Identify which cell holds the provided text, then report its [X, Y] central coordinate. 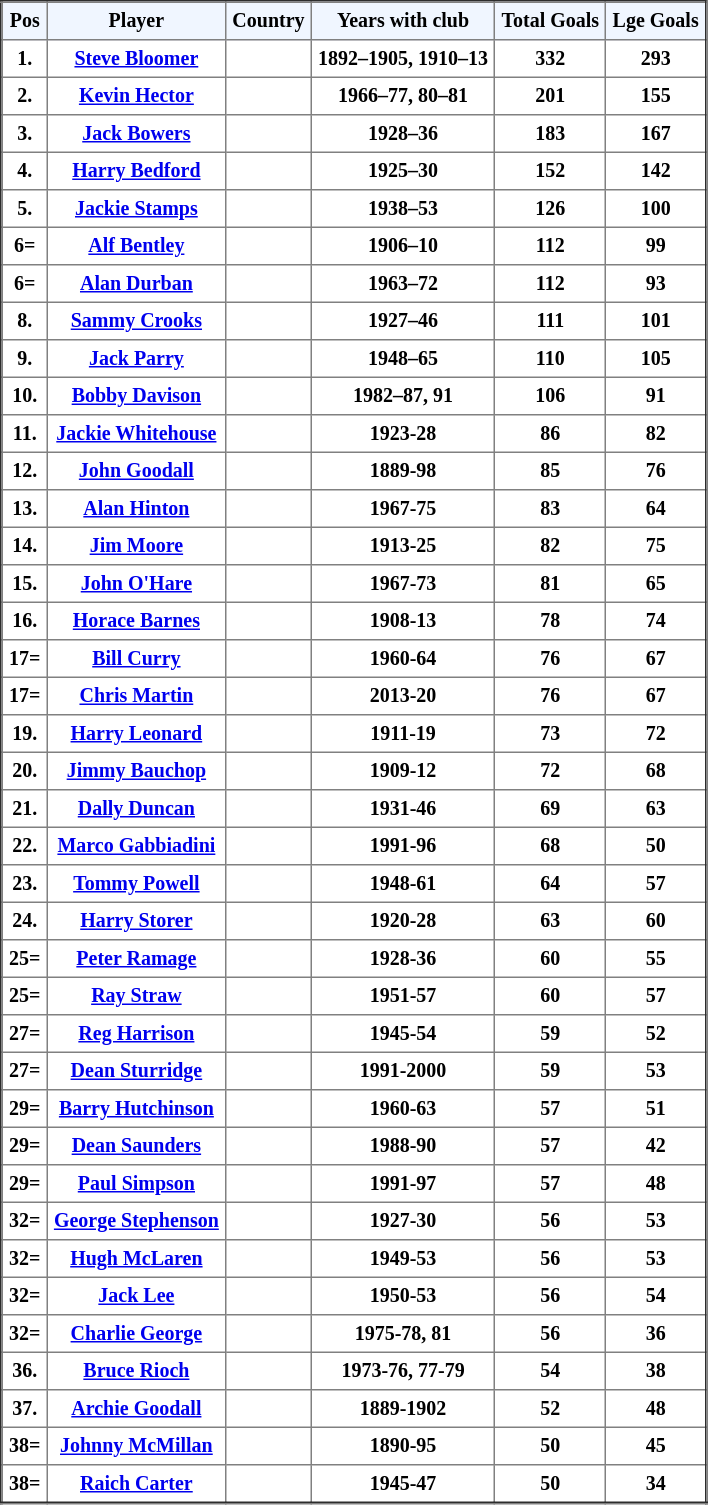
293 [656, 59]
332 [550, 59]
20. [25, 771]
12. [25, 471]
Alan Hinton [136, 509]
Years with club [402, 21]
23. [25, 884]
100 [656, 209]
Johnny McMillan [136, 1446]
2. [25, 96]
55 [656, 959]
John O'Hare [136, 584]
1988-90 [402, 1146]
Jackie Stamps [136, 209]
Kevin Hector [136, 96]
152 [550, 171]
24. [25, 921]
73 [550, 734]
1960-63 [402, 1109]
37. [25, 1409]
99 [656, 246]
1963–72 [402, 284]
Jimmy Bauchop [136, 771]
Pos [25, 21]
1909-12 [402, 771]
Archie Goodall [136, 1409]
126 [550, 209]
1948-61 [402, 884]
85 [550, 471]
16. [25, 621]
Jim Moore [136, 546]
Ray Straw [136, 996]
69 [550, 809]
Harry Storer [136, 921]
1973-76, 77-79 [402, 1371]
Steve Bloomer [136, 59]
13. [25, 509]
14. [25, 546]
Alf Bentley [136, 246]
1908-13 [402, 621]
1911-19 [402, 734]
1966–77, 80–81 [402, 96]
142 [656, 171]
Player [136, 21]
Peter Ramage [136, 959]
1948–65 [402, 359]
Alan Durban [136, 284]
1906–10 [402, 246]
42 [656, 1146]
1945-47 [402, 1484]
Dean Sturridge [136, 1071]
Bobby Davison [136, 396]
Reg Harrison [136, 1034]
Jack Bowers [136, 134]
1913-25 [402, 546]
1960-64 [402, 659]
19. [25, 734]
1889-1902 [402, 1409]
1938–53 [402, 209]
Total Goals [550, 21]
John Goodall [136, 471]
1991-2000 [402, 1071]
1967-73 [402, 584]
11. [25, 434]
Charlie George [136, 1334]
45 [656, 1446]
Raich Carter [136, 1484]
Harry Leonard [136, 734]
George Stephenson [136, 1221]
1928-36 [402, 959]
1991-96 [402, 846]
1945-54 [402, 1034]
1920-28 [402, 921]
Bruce Rioch [136, 1371]
1890-95 [402, 1446]
65 [656, 584]
Marco Gabbiadini [136, 846]
Horace Barnes [136, 621]
Jackie Whitehouse [136, 434]
Jack Parry [136, 359]
81 [550, 584]
83 [550, 509]
93 [656, 284]
Bill Curry [136, 659]
1927-30 [402, 1221]
2013-20 [402, 696]
86 [550, 434]
36 [656, 1334]
10. [25, 396]
101 [656, 321]
Harry Bedford [136, 171]
110 [550, 359]
1889-98 [402, 471]
Hugh McLaren [136, 1259]
5. [25, 209]
Paul Simpson [136, 1184]
201 [550, 96]
155 [656, 96]
36. [25, 1371]
1982–87, 91 [402, 396]
Sammy Crooks [136, 321]
Barry Hutchinson [136, 1109]
Lge Goals [656, 21]
1975-78, 81 [402, 1334]
183 [550, 134]
105 [656, 359]
1991-97 [402, 1184]
21. [25, 809]
22. [25, 846]
Country [269, 21]
106 [550, 396]
38 [656, 1371]
167 [656, 134]
4. [25, 171]
1927–46 [402, 321]
1951-57 [402, 996]
1967-75 [402, 509]
74 [656, 621]
1949-53 [402, 1259]
15. [25, 584]
1892–1905, 1910–13 [402, 59]
78 [550, 621]
1925–30 [402, 171]
1931-46 [402, 809]
Tommy Powell [136, 884]
3. [25, 134]
1. [25, 59]
75 [656, 546]
1928–36 [402, 134]
9. [25, 359]
Dally Duncan [136, 809]
111 [550, 321]
Dean Saunders [136, 1146]
Jack Lee [136, 1296]
Chris Martin [136, 696]
8. [25, 321]
34 [656, 1484]
91 [656, 396]
51 [656, 1109]
1950-53 [402, 1296]
1923-28 [402, 434]
